Return (x, y) of the center of cell containing provided text 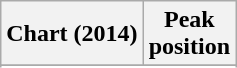
Chart (2014) (72, 34)
Peakposition (189, 34)
